From the cell containing the given text, extract its center point as (x, y) coordinate. 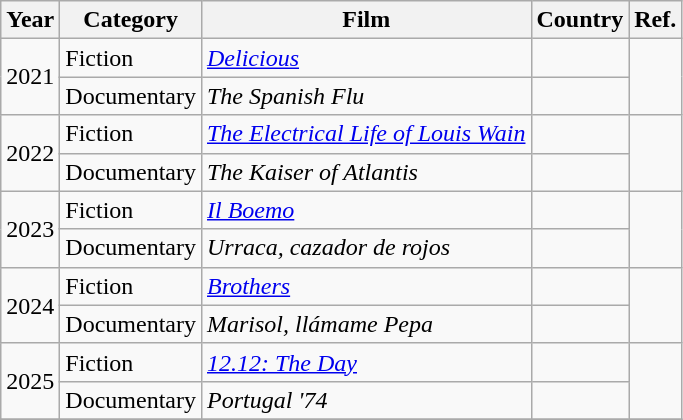
The Spanish Flu (366, 96)
Film (366, 20)
Year (30, 20)
2025 (30, 381)
Portugal '74 (366, 400)
2021 (30, 77)
2024 (30, 305)
The Kaiser of Atlantis (366, 172)
Category (131, 20)
Marisol, llámame Pepa (366, 324)
2023 (30, 229)
Urraca, cazador de rojos (366, 248)
Il Boemo (366, 210)
Country (580, 20)
2022 (30, 153)
The Electrical Life of Louis Wain (366, 134)
Delicious (366, 58)
Ref. (656, 20)
Brothers (366, 286)
12.12: The Day (366, 362)
